For the text-containing cell, return its midpoint in [X, Y] coordinate format. 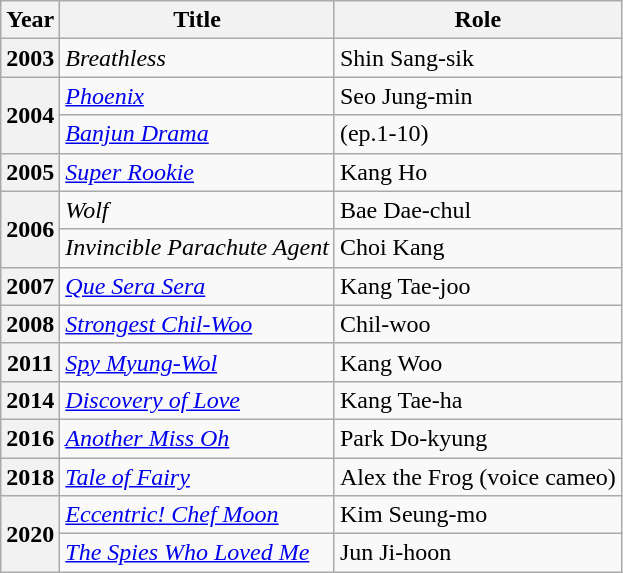
Discovery of Love [198, 400]
Spy Myung-Wol [198, 362]
Chil-woo [478, 324]
2020 [30, 534]
Kang Tae-ha [478, 400]
2008 [30, 324]
2004 [30, 115]
Eccentric! Chef Moon [198, 515]
2014 [30, 400]
2011 [30, 362]
Breathless [198, 58]
2016 [30, 438]
Seo Jung-min [478, 96]
Kang Woo [478, 362]
2005 [30, 172]
Strongest Chil-Woo [198, 324]
Title [198, 20]
Park Do-kyung [478, 438]
Role [478, 20]
Phoenix [198, 96]
Choi Kang [478, 248]
Alex the Frog (voice cameo) [478, 477]
2018 [30, 477]
Que Sera Sera [198, 286]
Shin Sang-sik [478, 58]
Bae Dae-chul [478, 210]
Tale of Fairy [198, 477]
Jun Ji-hoon [478, 553]
Super Rookie [198, 172]
2007 [30, 286]
2003 [30, 58]
2006 [30, 229]
(ep.1-10) [478, 134]
Banjun Drama [198, 134]
Kang Tae-joo [478, 286]
Wolf [198, 210]
The Spies Who Loved Me [198, 553]
Invincible Parachute Agent [198, 248]
Year [30, 20]
Kang Ho [478, 172]
Another Miss Oh [198, 438]
Kim Seung-mo [478, 515]
